Scan for the cell matching the given text and deliver its (X, Y) coordinate at center. 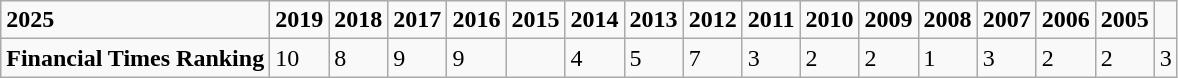
2013 (654, 20)
2005 (1124, 20)
2016 (476, 20)
2019 (300, 20)
7 (712, 58)
2009 (888, 20)
2006 (1066, 20)
2015 (536, 20)
2025 (136, 20)
2007 (1006, 20)
2011 (771, 20)
4 (594, 58)
10 (300, 58)
5 (654, 58)
2018 (358, 20)
1 (948, 58)
Financial Times Ranking (136, 58)
8 (358, 58)
2014 (594, 20)
2010 (830, 20)
2017 (418, 20)
2008 (948, 20)
2012 (712, 20)
